Scan for the cell matching the given text and deliver its [X, Y] coordinate at center. 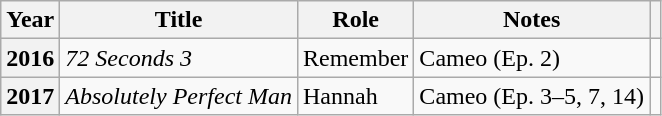
Absolutely Perfect Man [179, 96]
2017 [30, 96]
Cameo (Ep. 2) [532, 58]
Cameo (Ep. 3–5, 7, 14) [532, 96]
Title [179, 20]
Notes [532, 20]
72 Seconds 3 [179, 58]
Role [355, 20]
Hannah [355, 96]
2016 [30, 58]
Year [30, 20]
Remember [355, 58]
